Provide the [x, y] coordinate of the cell's center where the given text is located.  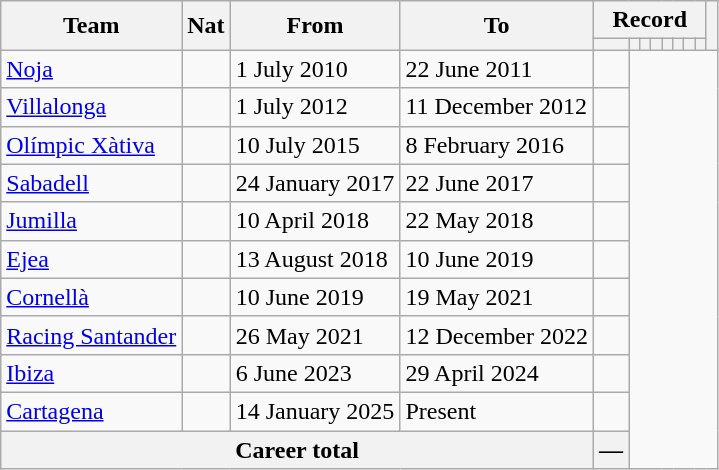
Team [92, 26]
To [497, 26]
22 June 2017 [497, 183]
26 May 2021 [315, 335]
Villalonga [92, 107]
Cornellà [92, 297]
Jumilla [92, 221]
1 July 2010 [315, 69]
14 January 2025 [315, 411]
Ibiza [92, 373]
Noja [92, 69]
22 June 2011 [497, 69]
Racing Santander [92, 335]
24 January 2017 [315, 183]
Ejea [92, 259]
22 May 2018 [497, 221]
29 April 2024 [497, 373]
Nat [206, 26]
Record [650, 20]
1 July 2012 [315, 107]
13 August 2018 [315, 259]
— [612, 449]
From [315, 26]
Olímpic Xàtiva [92, 145]
19 May 2021 [497, 297]
10 July 2015 [315, 145]
Present [497, 411]
12 December 2022 [497, 335]
8 February 2016 [497, 145]
11 December 2012 [497, 107]
Career total [298, 449]
6 June 2023 [315, 373]
Cartagena [92, 411]
10 April 2018 [315, 221]
Sabadell [92, 183]
